Find where the given text appears and provide that cell's center as (X, Y) coordinate. 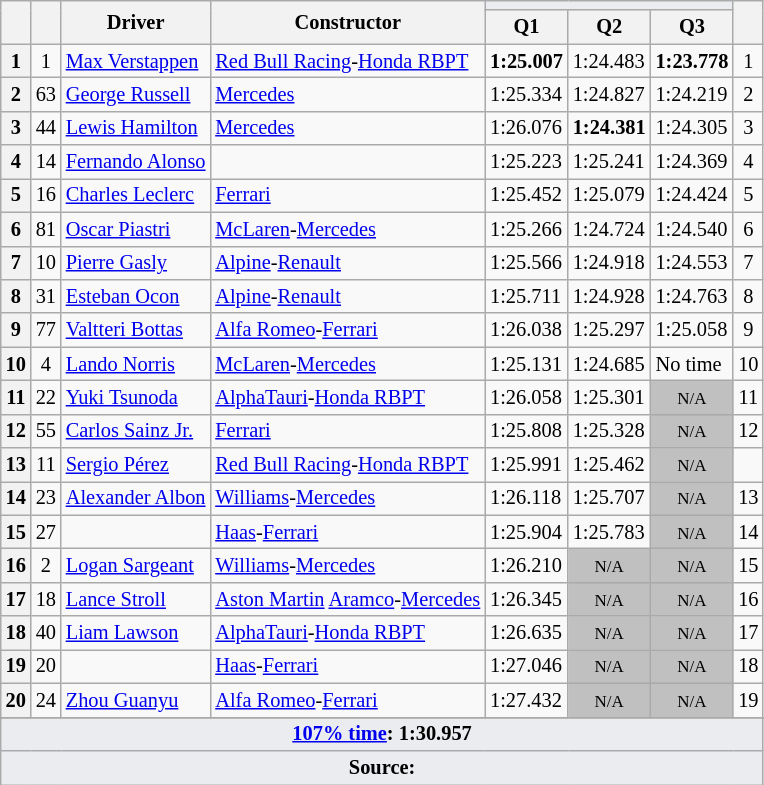
Driver (136, 22)
1:25.131 (526, 364)
1:25.079 (610, 195)
1:24.483 (610, 61)
1:24.763 (692, 296)
1:25.334 (526, 94)
1:24.540 (692, 229)
Zhou Guanyu (136, 700)
1:25.241 (610, 162)
40 (46, 633)
Lance Stroll (136, 599)
Q2 (610, 27)
1:24.827 (610, 94)
Fernando Alonso (136, 162)
63 (46, 94)
1:25.266 (526, 229)
1:24.369 (692, 162)
1:25.058 (692, 330)
1:24.553 (692, 263)
Carlos Sainz Jr. (136, 431)
44 (46, 128)
No time (692, 364)
1:24.928 (610, 296)
George Russell (136, 94)
1:25.707 (610, 498)
81 (46, 229)
1:25.301 (610, 397)
Logan Sargeant (136, 565)
1:25.007 (526, 61)
31 (46, 296)
1:24.305 (692, 128)
1:27.046 (526, 666)
1:24.381 (610, 128)
1:24.424 (692, 195)
Alexander Albon (136, 498)
Charles Leclerc (136, 195)
1:26.058 (526, 397)
Max Verstappen (136, 61)
22 (46, 397)
1:25.808 (526, 431)
1:25.297 (610, 330)
Aston Martin Aramco-Mercedes (348, 599)
Liam Lawson (136, 633)
1:25.904 (526, 532)
1:25.328 (610, 431)
1:26.038 (526, 330)
Valtteri Bottas (136, 330)
1:25.991 (526, 465)
Constructor (348, 22)
Oscar Piastri (136, 229)
1:25.711 (526, 296)
Lewis Hamilton (136, 128)
Esteban Ocon (136, 296)
1:23.778 (692, 61)
77 (46, 330)
1:24.685 (610, 364)
107% time: 1:30.957 (382, 734)
27 (46, 532)
Lando Norris (136, 364)
Sergio Pérez (136, 465)
1:25.462 (610, 465)
1:24.918 (610, 263)
1:25.452 (526, 195)
1:25.566 (526, 263)
1:26.635 (526, 633)
55 (46, 431)
24 (46, 700)
Source: (382, 767)
Yuki Tsunoda (136, 397)
1:25.783 (610, 532)
Pierre Gasly (136, 263)
1:26.210 (526, 565)
1:26.076 (526, 128)
1:26.345 (526, 599)
1:27.432 (526, 700)
1:26.118 (526, 498)
1:24.724 (610, 229)
Q1 (526, 27)
1:24.219 (692, 94)
1:25.223 (526, 162)
23 (46, 498)
Q3 (692, 27)
